Return (X, Y) of the center of cell containing provided text 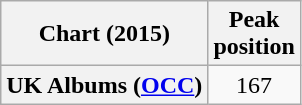
UK Albums (OCC) (104, 85)
Chart (2015) (104, 34)
Peakposition (254, 34)
167 (254, 85)
